Output the [X, Y] coordinate of the center of the cell containing the given text.  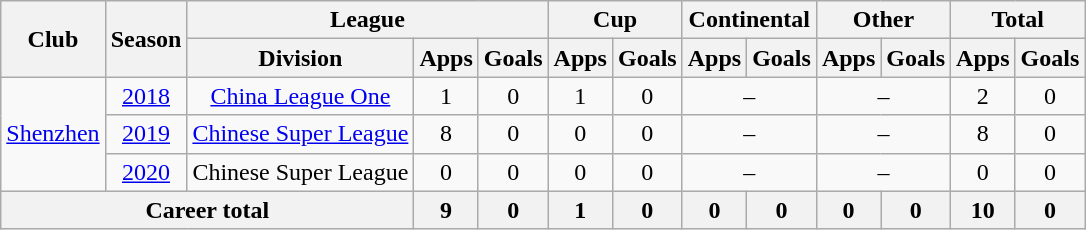
League [368, 20]
Shenzhen [53, 134]
China League One [300, 96]
2018 [146, 96]
2020 [146, 172]
Division [300, 58]
Season [146, 39]
9 [446, 210]
Other [883, 20]
10 [983, 210]
Total [1018, 20]
Club [53, 39]
Cup [615, 20]
2019 [146, 134]
Continental [749, 20]
Career total [208, 210]
2 [983, 96]
